Provide the [X, Y] coordinate of the cell's center where the given text is located.  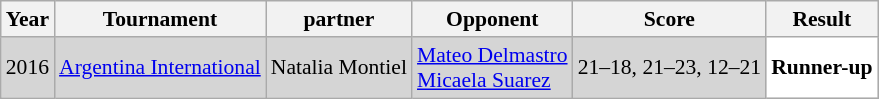
Tournament [160, 19]
partner [339, 19]
2016 [28, 68]
Result [822, 19]
Natalia Montiel [339, 68]
Runner-up [822, 68]
Score [670, 19]
21–18, 21–23, 12–21 [670, 68]
Argentina International [160, 68]
Mateo Delmastro Micaela Suarez [492, 68]
Year [28, 19]
Opponent [492, 19]
